Detect which cell encompasses the target text, then output its [x, y] center coordinate. 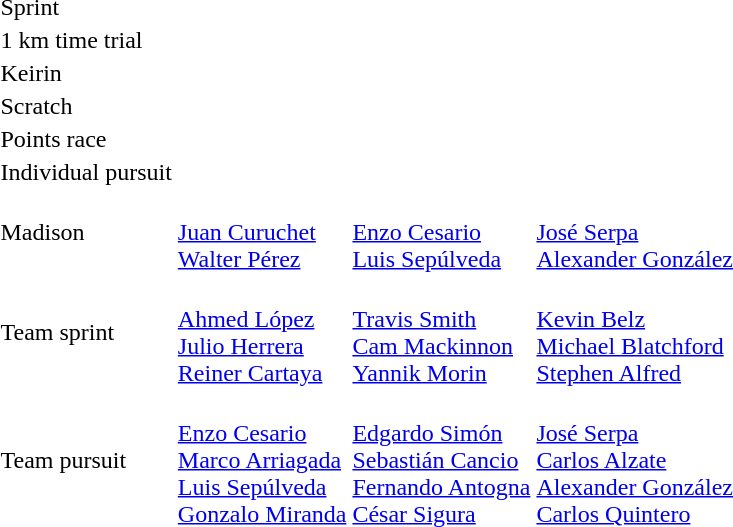
Ahmed LópezJulio HerreraReiner Cartaya [262, 332]
Travis SmithCam MackinnonYannik Morin [442, 332]
Juan CuruchetWalter Pérez [262, 232]
Enzo CesarioLuis Sepúlveda [442, 232]
